For the text-containing cell, return its midpoint in [x, y] coordinate format. 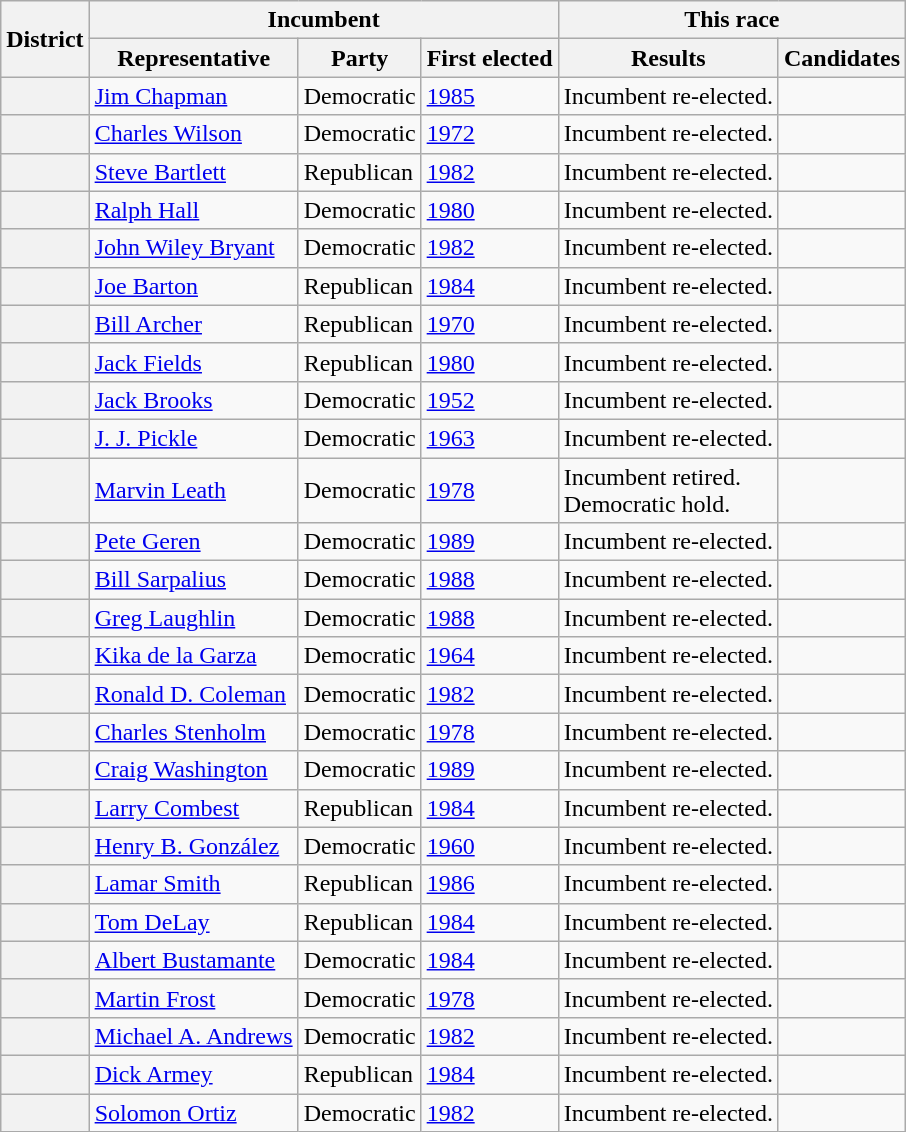
John Wiley Bryant [194, 248]
This race [732, 20]
Representative [194, 58]
1964 [490, 656]
Results [668, 58]
Jim Chapman [194, 96]
Charles Stenholm [194, 732]
Charles Wilson [194, 134]
Solomon Ortiz [194, 1113]
Martin Frost [194, 998]
Steve Bartlett [194, 172]
1963 [490, 438]
Greg Laughlin [194, 618]
Lamar Smith [194, 884]
1960 [490, 846]
District [45, 39]
Jack Fields [194, 362]
Albert Bustamante [194, 960]
1985 [490, 96]
First elected [490, 58]
Craig Washington [194, 770]
Ronald D. Coleman [194, 694]
1986 [490, 884]
J. J. Pickle [194, 438]
Tom DeLay [194, 922]
Bill Sarpalius [194, 580]
Larry Combest [194, 808]
Ralph Hall [194, 210]
Bill Archer [194, 324]
Pete Geren [194, 542]
Kika de la Garza [194, 656]
1972 [490, 134]
Henry B. González [194, 846]
1970 [490, 324]
Incumbent [324, 20]
Marvin Leath [194, 490]
Michael A. Andrews [194, 1036]
Incumbent retired.Democratic hold. [668, 490]
Dick Armey [194, 1074]
Jack Brooks [194, 400]
Candidates [842, 58]
Joe Barton [194, 286]
1952 [490, 400]
Party [360, 58]
